Find where the given text appears and provide that cell's center as [X, Y] coordinate. 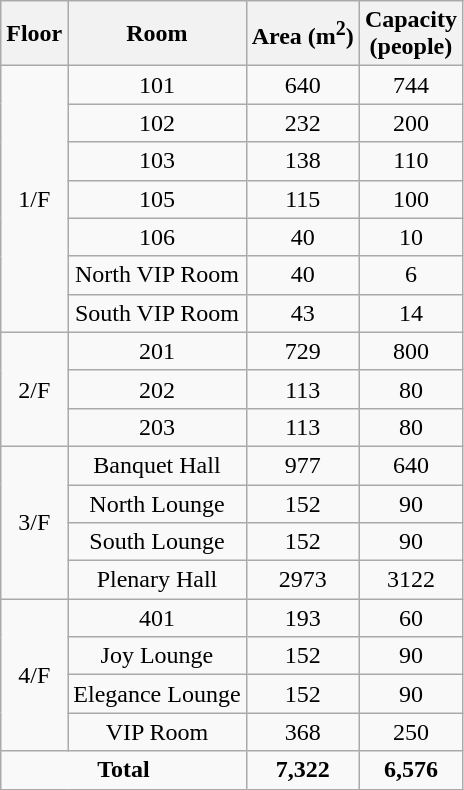
200 [410, 123]
193 [302, 618]
800 [410, 351]
6,576 [410, 770]
3122 [410, 580]
South VIP Room [157, 313]
2973 [302, 580]
106 [157, 237]
43 [302, 313]
7,322 [302, 770]
VIP Room [157, 732]
60 [410, 618]
202 [157, 389]
Capacity(people) [410, 34]
Total [124, 770]
14 [410, 313]
729 [302, 351]
6 [410, 275]
100 [410, 199]
103 [157, 161]
105 [157, 199]
203 [157, 427]
Floor [34, 34]
401 [157, 618]
North Lounge [157, 503]
Elegance Lounge [157, 694]
250 [410, 732]
110 [410, 161]
101 [157, 85]
3/F [34, 522]
232 [302, 123]
Room [157, 34]
10 [410, 237]
368 [302, 732]
Joy Lounge [157, 656]
201 [157, 351]
977 [302, 465]
Area (m2) [302, 34]
Plenary Hall [157, 580]
102 [157, 123]
Banquet Hall [157, 465]
1/F [34, 199]
North VIP Room [157, 275]
South Lounge [157, 542]
138 [302, 161]
4/F [34, 675]
2/F [34, 389]
744 [410, 85]
115 [302, 199]
